Provide the (X, Y) coordinate of the cell's center where the given text is located.  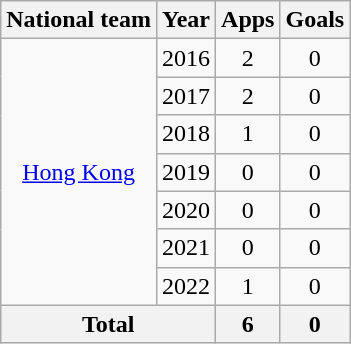
2018 (186, 134)
Year (186, 20)
Hong Kong (79, 172)
Apps (248, 20)
2019 (186, 172)
2020 (186, 210)
6 (248, 324)
Total (108, 324)
2021 (186, 248)
2016 (186, 58)
2022 (186, 286)
Goals (315, 20)
2017 (186, 96)
National team (79, 20)
